From the cell containing the given text, extract its center point as (X, Y) coordinate. 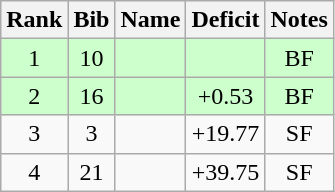
4 (34, 172)
+19.77 (226, 134)
10 (92, 58)
+39.75 (226, 172)
1 (34, 58)
Name (150, 20)
21 (92, 172)
2 (34, 96)
Deficit (226, 20)
+0.53 (226, 96)
Bib (92, 20)
Notes (299, 20)
Rank (34, 20)
16 (92, 96)
